Output the [X, Y] coordinate of the center of the cell containing the given text.  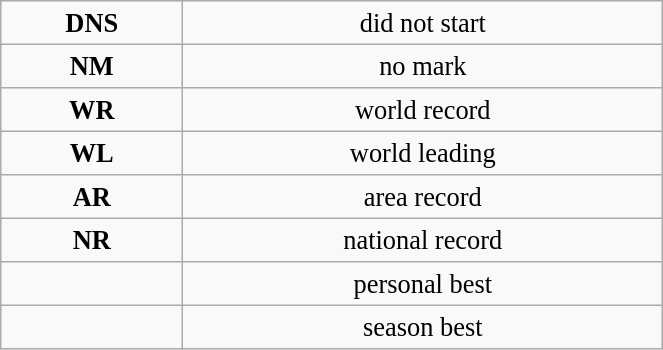
WR [92, 109]
area record [423, 197]
did not start [423, 22]
WL [92, 153]
world record [423, 109]
NR [92, 240]
personal best [423, 284]
NM [92, 66]
DNS [92, 22]
national record [423, 240]
world leading [423, 153]
no mark [423, 66]
season best [423, 327]
AR [92, 197]
